Scan for the cell matching the given text and deliver its [X, Y] coordinate at center. 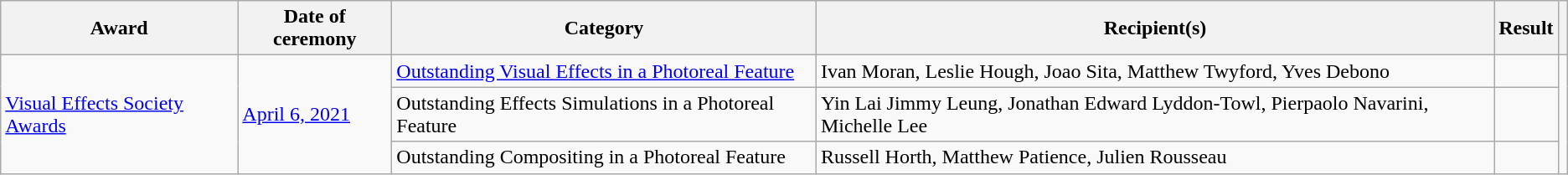
Visual Effects Society Awards [119, 114]
Date of ceremony [315, 28]
Yin Lai Jimmy Leung, Jonathan Edward Lyddon-Towl, Pierpaolo Navarini, Michelle Lee [1154, 114]
Outstanding Visual Effects in a Photoreal Feature [605, 71]
Russell Horth, Matthew Patience, Julien Rousseau [1154, 157]
Outstanding Effects Simulations in a Photoreal Feature [605, 114]
Recipient(s) [1154, 28]
April 6, 2021 [315, 114]
Ivan Moran, Leslie Hough, Joao Sita, Matthew Twyford, Yves Debono [1154, 71]
Award [119, 28]
Outstanding Compositing in a Photoreal Feature [605, 157]
Result [1526, 28]
Category [605, 28]
